Extract the (x, y) coordinate from the center of the cell holding the provided text.  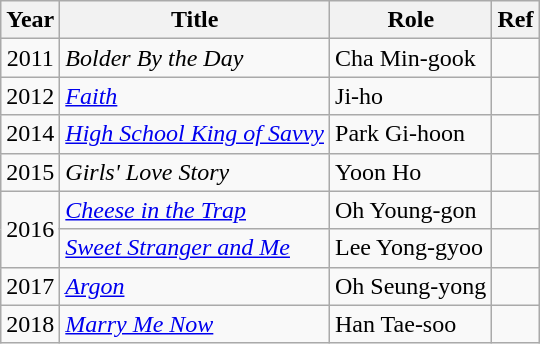
Han Tae-soo (411, 324)
Oh Seung-yong (411, 286)
Ji-ho (411, 96)
Oh Young-gon (411, 210)
Argon (195, 286)
Girls' Love Story (195, 172)
2012 (30, 96)
Role (411, 20)
2014 (30, 134)
2015 (30, 172)
Marry Me Now (195, 324)
High School King of Savvy (195, 134)
Year (30, 20)
Yoon Ho (411, 172)
Ref (516, 20)
Park Gi-hoon (411, 134)
Cha Min-gook (411, 58)
Sweet Stranger and Me (195, 248)
2011 (30, 58)
2017 (30, 286)
Cheese in the Trap (195, 210)
Title (195, 20)
2016 (30, 229)
Lee Yong-gyoo (411, 248)
2018 (30, 324)
Faith (195, 96)
Bolder By the Day (195, 58)
